For the text-containing cell, return its midpoint in [X, Y] coordinate format. 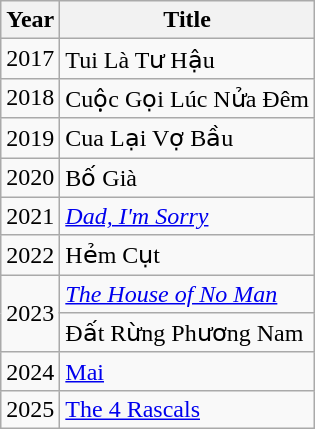
Year [30, 20]
2018 [30, 98]
2020 [30, 178]
2025 [30, 409]
Mai [188, 371]
Tui Là Tư Hậu [188, 59]
Cua Lại Vợ Bầu [188, 138]
The 4 Rascals [188, 409]
Đất Rừng Phương Nam [188, 333]
2022 [30, 255]
Dad, I'm Sorry [188, 216]
The House of No Man [188, 294]
Cuộc Gọi Lúc Nửa Đêm [188, 98]
2019 [30, 138]
2017 [30, 59]
2021 [30, 216]
2024 [30, 371]
Hẻm Cụt [188, 255]
2023 [30, 314]
Bố Già [188, 178]
Title [188, 20]
